From the cell containing the given text, extract its center point as (X, Y) coordinate. 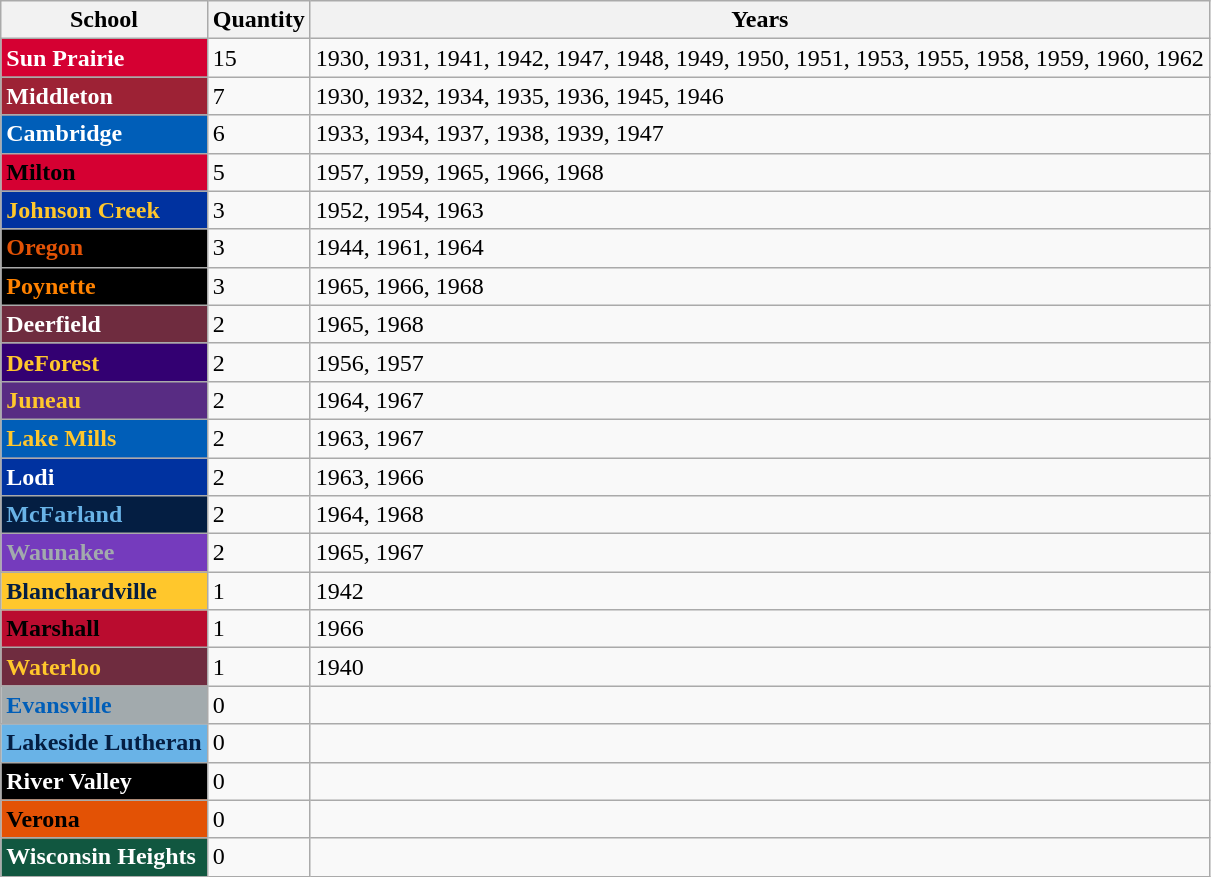
Blanchardville (104, 591)
1930, 1931, 1941, 1942, 1947, 1948, 1949, 1950, 1951, 1953, 1955, 1958, 1959, 1960, 1962 (760, 58)
Marshall (104, 629)
1957, 1959, 1965, 1966, 1968 (760, 172)
1930, 1932, 1934, 1935, 1936, 1945, 1946 (760, 96)
1952, 1954, 1963 (760, 210)
School (104, 20)
15 (258, 58)
Poynette (104, 286)
Waunakee (104, 553)
1966 (760, 629)
1940 (760, 667)
River Valley (104, 781)
1965, 1966, 1968 (760, 286)
DeForest (104, 362)
1933, 1934, 1937, 1938, 1939, 1947 (760, 134)
5 (258, 172)
1942 (760, 591)
7 (258, 96)
Lake Mills (104, 438)
Wisconsin Heights (104, 857)
Sun Prairie (104, 58)
Lakeside Lutheran (104, 743)
Cambridge (104, 134)
1965, 1967 (760, 553)
Verona (104, 819)
Years (760, 20)
Deerfield (104, 324)
Juneau (104, 400)
Johnson Creek (104, 210)
Evansville (104, 705)
1964, 1967 (760, 400)
McFarland (104, 515)
1956, 1957 (760, 362)
Lodi (104, 477)
Milton (104, 172)
1963, 1967 (760, 438)
6 (258, 134)
Quantity (258, 20)
1944, 1961, 1964 (760, 248)
Middleton (104, 96)
Oregon (104, 248)
1965, 1968 (760, 324)
1963, 1966 (760, 477)
Waterloo (104, 667)
1964, 1968 (760, 515)
